Search for the cell housing the specified text and yield its [x, y] center coordinate. 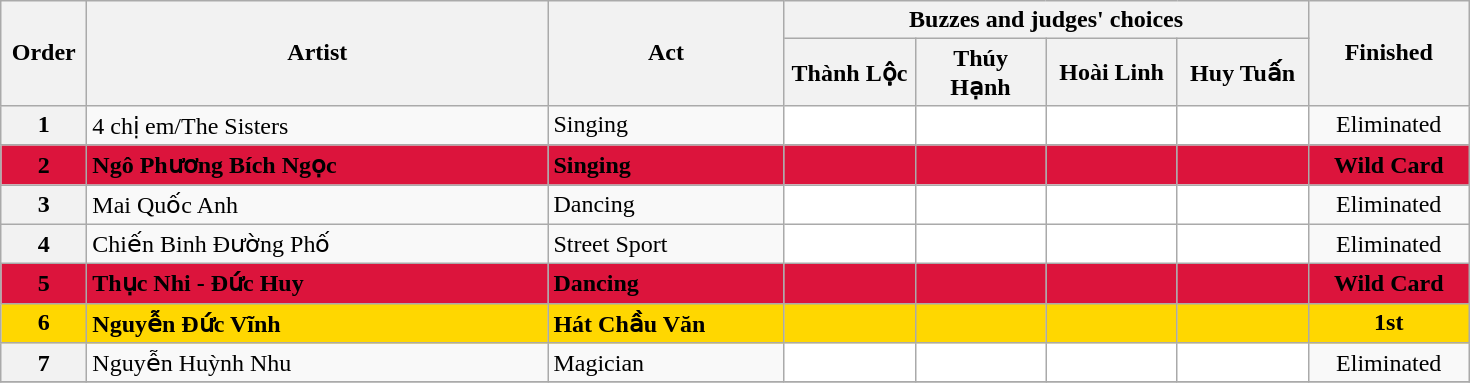
Ngô Phương Bích Ngọc [318, 165]
Artist [318, 54]
6 [44, 323]
Magician [666, 363]
Huy Tuấn [1242, 72]
Thúy Hạnh [980, 72]
1st [1388, 323]
Buzzes and judges' choices [1046, 20]
Nguyễn Đức Vĩnh [318, 323]
1 [44, 125]
4 [44, 244]
Order [44, 54]
Nguyễn Huỳnh Nhu [318, 363]
Mai Quốc Anh [318, 204]
Hát Chầu Văn [666, 323]
Hoài Linh [1112, 72]
Chiến Binh Đường Phố [318, 244]
Thành Lộc [850, 72]
7 [44, 363]
4 chị em/The Sisters [318, 125]
Street Sport [666, 244]
5 [44, 284]
Act [666, 54]
2 [44, 165]
Thục Nhi - Đức Huy [318, 284]
3 [44, 204]
Finished [1388, 54]
